Identify which cell holds the provided text, then report its [X, Y] central coordinate. 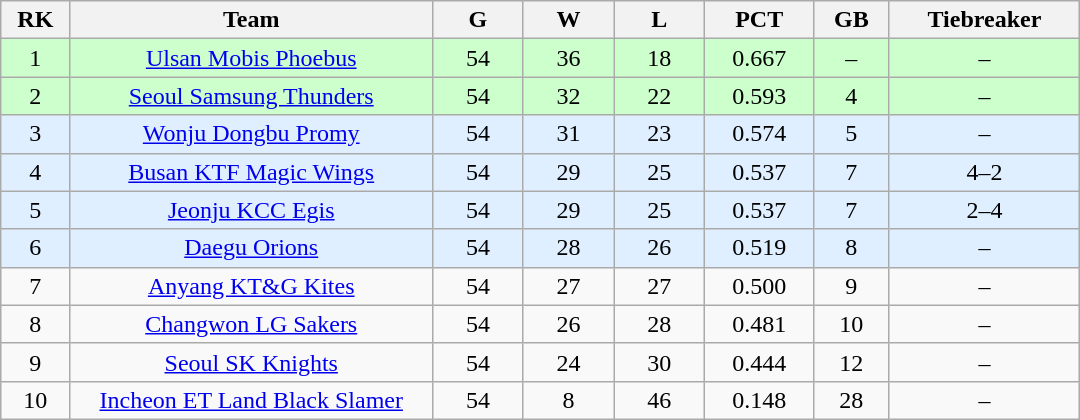
2 [36, 96]
Jeonju KCC Egis [252, 210]
0.148 [760, 400]
Tiebreaker [984, 20]
24 [568, 362]
3 [36, 134]
Busan KTF Magic Wings [252, 172]
30 [660, 362]
0.500 [760, 286]
L [660, 20]
2–4 [984, 210]
G [478, 20]
46 [660, 400]
12 [852, 362]
0.574 [760, 134]
RK [36, 20]
Wonju Dongbu Promy [252, 134]
0.667 [760, 58]
Seoul SK Knights [252, 362]
GB [852, 20]
0.593 [760, 96]
Seoul Samsung Thunders [252, 96]
Team [252, 20]
23 [660, 134]
Ulsan Mobis Phoebus [252, 58]
36 [568, 58]
32 [568, 96]
1 [36, 58]
Incheon ET Land Black Slamer [252, 400]
6 [36, 248]
Anyang KT&G Kites [252, 286]
18 [660, 58]
0.481 [760, 324]
PCT [760, 20]
0.519 [760, 248]
22 [660, 96]
Changwon LG Sakers [252, 324]
W [568, 20]
Daegu Orions [252, 248]
4–2 [984, 172]
31 [568, 134]
0.444 [760, 362]
